Return (X, Y) of the center of cell containing provided text 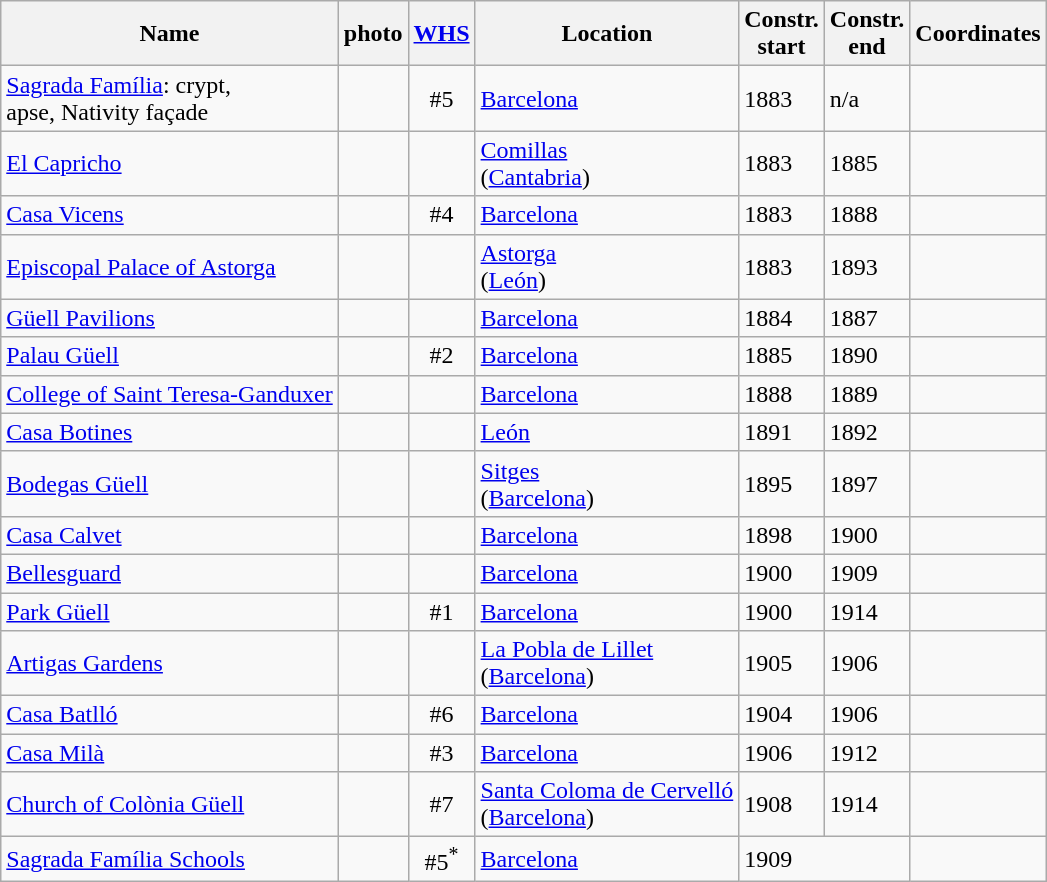
1895 (782, 484)
photo (373, 34)
1890 (867, 356)
Coordinates (978, 34)
#7 (442, 804)
La Pobla de Lillet(Barcelona) (607, 664)
#5* (442, 860)
Constr.start (782, 34)
#4 (442, 215)
Güell Pavilions (170, 318)
1897 (867, 484)
1892 (867, 432)
El Capricho (170, 164)
1905 (782, 664)
Artigas Gardens (170, 664)
Comillas(Cantabria) (607, 164)
n/a (867, 98)
1912 (867, 753)
#5 (442, 98)
#2 (442, 356)
Casa Calvet (170, 535)
1893 (867, 266)
Casa Batlló (170, 715)
College of Saint Teresa-Ganduxer (170, 394)
#3 (442, 753)
Name (170, 34)
Sitges(Barcelona) (607, 484)
Church of Colònia Güell (170, 804)
1887 (867, 318)
Episcopal Palace of Astorga (170, 266)
Sagrada Família Schools (170, 860)
Santa Coloma de Cervelló(Barcelona) (607, 804)
Bellesguard (170, 573)
1889 (867, 394)
1908 (782, 804)
Sagrada Família: crypt,apse, Nativity façade (170, 98)
Casa Milà (170, 753)
Astorga(León) (607, 266)
#6 (442, 715)
Constr.end (867, 34)
León (607, 432)
Palau Güell (170, 356)
#1 (442, 611)
Location (607, 34)
Casa Botines (170, 432)
1904 (782, 715)
1891 (782, 432)
Casa Vicens (170, 215)
1898 (782, 535)
WHS (442, 34)
Bodegas Güell (170, 484)
Park Güell (170, 611)
1884 (782, 318)
